Capture the cell that displays the provided text and extract its [X, Y] central coordinate. 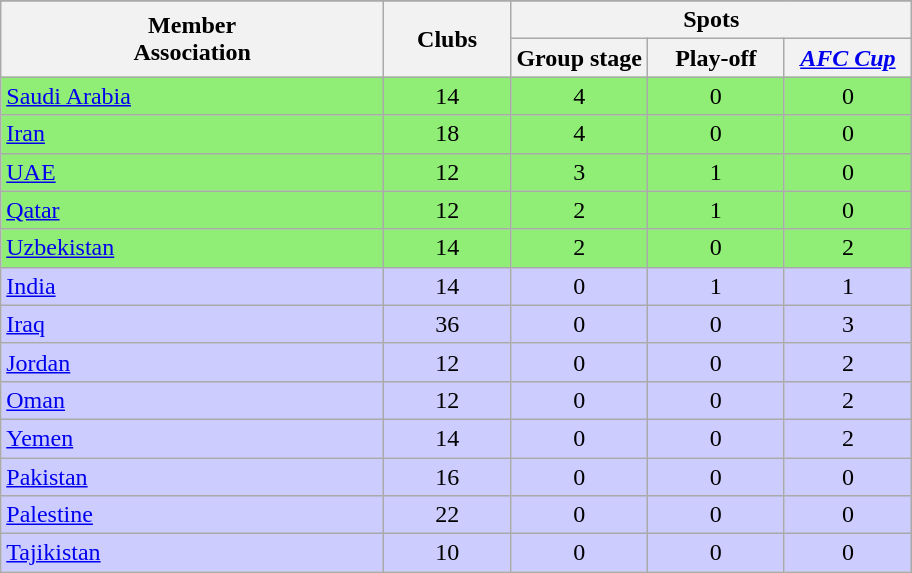
MemberAssociation [192, 39]
Tajikistan [192, 553]
Palestine [192, 515]
10 [447, 553]
Qatar [192, 210]
36 [447, 324]
18 [447, 134]
Iraq [192, 324]
Play-off [716, 58]
Jordan [192, 362]
Yemen [192, 438]
22 [447, 515]
Iran [192, 134]
AFC Cup [848, 58]
Pakistan [192, 477]
Spots [712, 20]
India [192, 286]
Oman [192, 400]
Clubs [447, 39]
Uzbekistan [192, 248]
Saudi Arabia [192, 96]
UAE [192, 172]
16 [447, 477]
Group stage [580, 58]
